Provide the [x, y] coordinate of the cell's center where the given text is located.  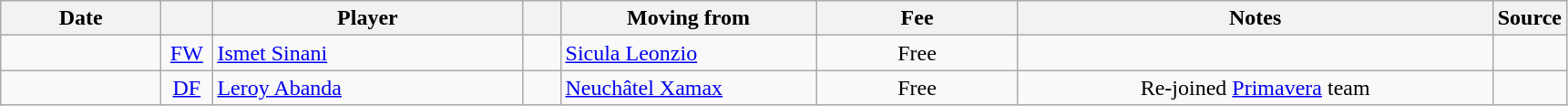
Notes [1255, 18]
DF [187, 88]
Re-joined Primavera team [1255, 88]
Player [368, 18]
Source [1529, 18]
Neuchâtel Xamax [689, 88]
Sicula Leonzio [689, 53]
Ismet Sinani [368, 53]
Leroy Abanda [368, 88]
Date [81, 18]
Fee [917, 18]
Moving from [689, 18]
FW [187, 53]
